Return (X, Y) of the center of cell containing provided text 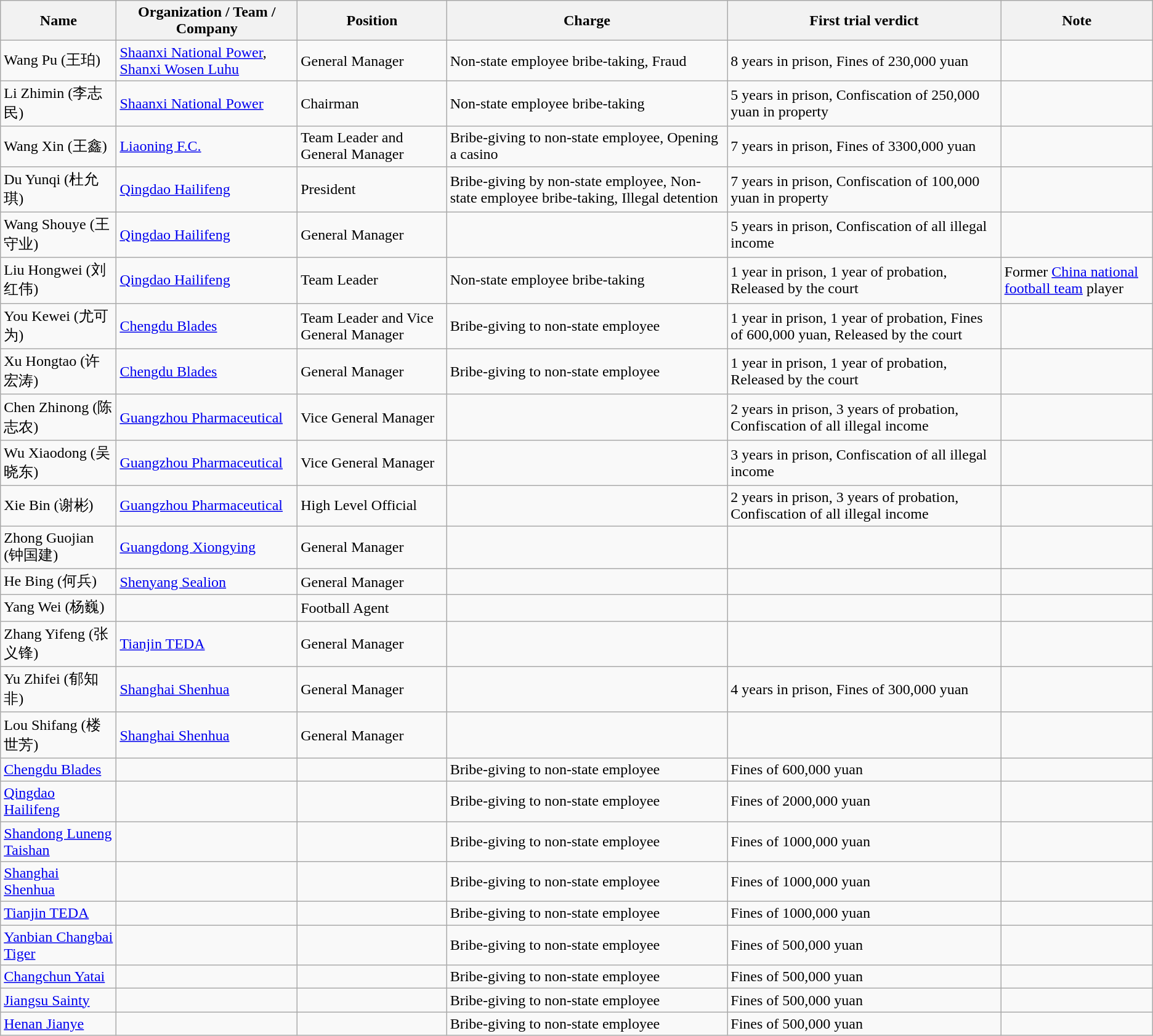
Fines of 600,000 yuan (864, 769)
Charge (587, 21)
Football Agent (372, 609)
Shaanxi National Power (207, 103)
Yu Zhifei (郁知非) (59, 689)
Bribe-giving to non-state employee, Opening a casino (587, 147)
Non-state employee bribe-taking, Fraud (587, 60)
3 years in prison, Confiscation of all illegal income (864, 463)
High Level Official (372, 505)
Shaanxi National Power, Shanxi Wosen Luhu (207, 60)
Li Zhimin (李志民) (59, 103)
Position (372, 21)
President (372, 189)
Wang Xin (王鑫) (59, 147)
Henan Jianye (59, 1024)
Shenyang Sealion (207, 581)
Name (59, 21)
Xie Bin (谢彬) (59, 505)
8 years in prison, Fines of 230,000 yuan (864, 60)
5 years in prison, Confiscation of 250,000 yuan in property (864, 103)
Xu Hongtao (许宏涛) (59, 371)
Fines of 2000,000 yuan (864, 801)
Chen Zhinong (陈志农) (59, 417)
7 years in prison, Fines of 3300,000 yuan (864, 147)
Bribe-giving by non-state employee, Non-state employee bribe-taking, Illegal detention (587, 189)
Organization / Team / Company (207, 21)
Note (1077, 21)
Chairman (372, 103)
Wang Shouye (王守业) (59, 235)
You Kewei (尤可为) (59, 326)
5 years in prison, Confiscation of all illegal income (864, 235)
4 years in prison, Fines of 300,000 yuan (864, 689)
Team Leader and Vice General Manager (372, 326)
Jiangsu Sainty (59, 1000)
Wu Xiaodong (吴晓东) (59, 463)
Liaoning F.C. (207, 147)
Zhang Yifeng (张义锋) (59, 644)
Wang Pu (王珀) (59, 60)
Former China national football team player (1077, 280)
He Bing (何兵) (59, 581)
Lou Shifang (楼世芳) (59, 735)
Yang Wei (杨巍) (59, 609)
Team Leader (372, 280)
1 year in prison, 1 year of probation, Fines of 600,000 yuan, Released by the court (864, 326)
Du Yunqi (杜允琪) (59, 189)
7 years in prison, Confiscation of 100,000 yuan in property (864, 189)
Team Leader and General Manager (372, 147)
Liu Hongwei (刘红伟) (59, 280)
Shandong Luneng Taishan (59, 841)
Changchun Yatai (59, 977)
First trial verdict (864, 21)
Zhong Guojian (钟国建) (59, 548)
Yanbian Changbai Tiger (59, 945)
Guangdong Xiongying (207, 548)
